Locate the cell with the specified text and output its (X, Y) center coordinate. 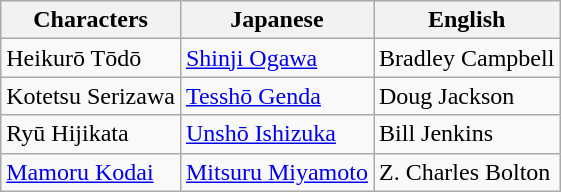
Bradley Campbell (467, 58)
Mitsuru Miyamoto (276, 172)
Unshō Ishizuka (276, 134)
Tesshō Genda (276, 96)
Mamoru Kodai (91, 172)
Characters (91, 20)
Kotetsu Serizawa (91, 96)
Bill Jenkins (467, 134)
Z. Charles Bolton (467, 172)
Shinji Ogawa (276, 58)
Ryū Hijikata (91, 134)
English (467, 20)
Doug Jackson (467, 96)
Japanese (276, 20)
Heikurō Tōdō (91, 58)
